Provide the (X, Y) coordinate of the cell's center where the given text is located.  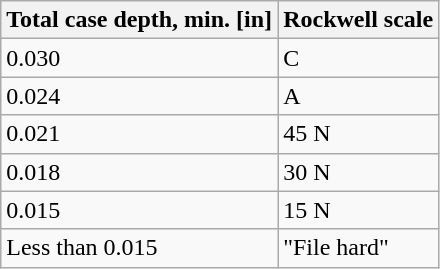
Less than 0.015 (140, 248)
"File hard" (358, 248)
30 N (358, 172)
0.015 (140, 210)
15 N (358, 210)
0.021 (140, 134)
0.018 (140, 172)
C (358, 58)
Rockwell scale (358, 20)
0.030 (140, 58)
A (358, 96)
45 N (358, 134)
0.024 (140, 96)
Total case depth, min. [in] (140, 20)
